Provide the (X, Y) coordinate of the cell's center where the given text is located.  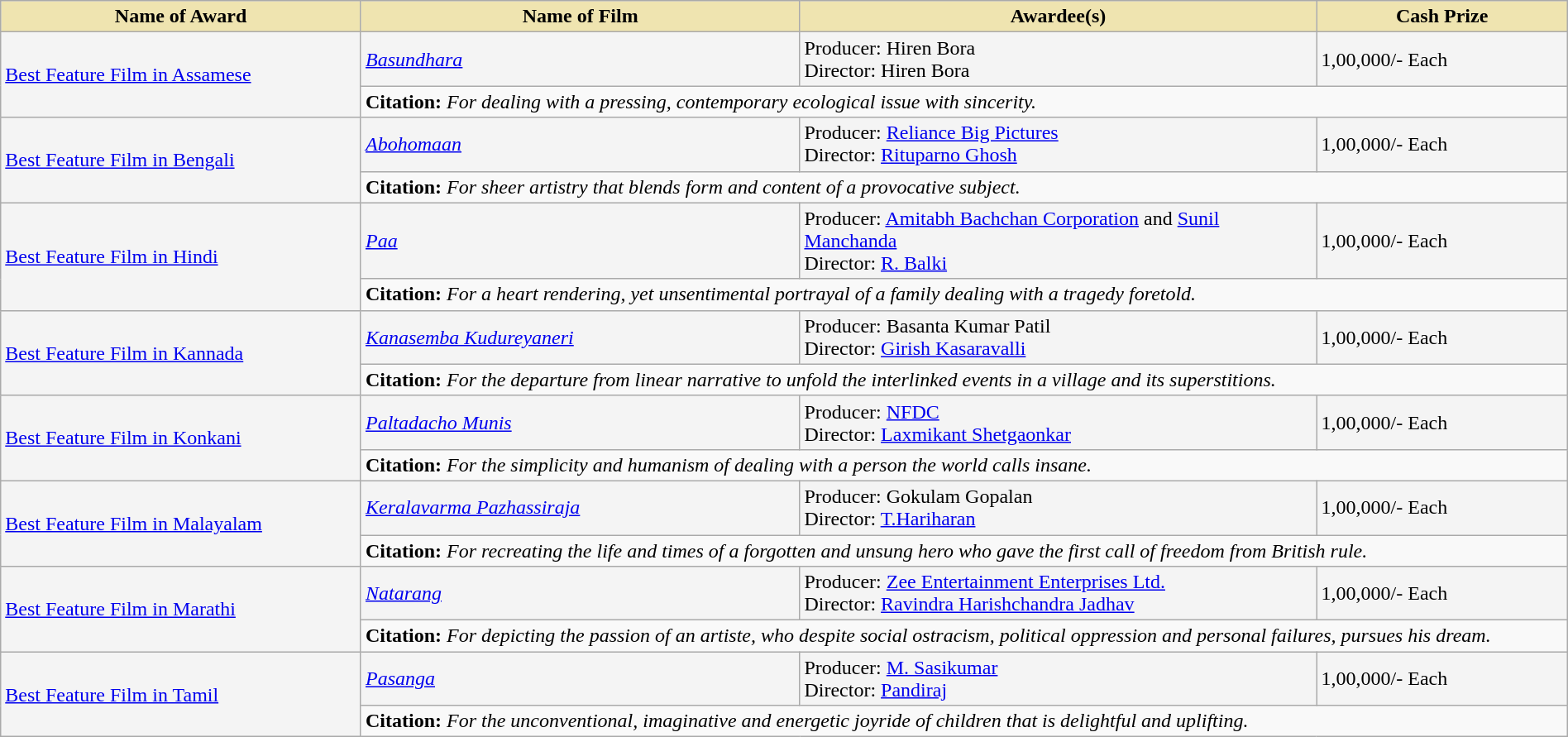
Best Feature Film in Kannada (181, 352)
Cash Prize (1442, 17)
Producer: M. SasikumarDirector: Pandiraj (1059, 678)
Basundhara (580, 60)
Citation: For a heart rendering, yet unsentimental portrayal of a family dealing with a tragedy foretold. (964, 294)
Citation: For the unconventional, imaginative and energetic joyride of children that is delightful and uplifting. (964, 721)
Name of Film (580, 17)
Producer: Reliance Big PicturesDirector: Rituparno Ghosh (1059, 144)
Best Feature Film in Tamil (181, 695)
Paltadacho Munis (580, 422)
Producer: Zee Entertainment Enterprises Ltd.Director: Ravindra Harishchandra Jadhav (1059, 594)
Best Feature Film in Bengali (181, 160)
Best Feature Film in Malayalam (181, 523)
Best Feature Film in Assamese (181, 74)
Name of Award (181, 17)
Producer: Amitabh Bachchan Corporation and Sunil ManchandaDirector: R. Balki (1059, 241)
Awardee(s) (1059, 17)
Producer: Basanta Kumar PatilDirector: Girish Kasaravalli (1059, 337)
Citation: For the departure from linear narrative to unfold the interlinked events in a village and its superstitions. (964, 380)
Keralavarma Pazhassiraja (580, 508)
Producer: NFDCDirector: Laxmikant Shetgaonkar (1059, 422)
Natarang (580, 594)
Producer: Hiren BoraDirector: Hiren Bora (1059, 60)
Citation: For depicting the passion of an artiste, who despite social ostracism, political oppression and personal failures, pursues his dream. (964, 636)
Citation: For dealing with a pressing, contemporary ecological issue with sincerity. (964, 102)
Producer: Gokulam GopalanDirector: T.Hariharan (1059, 508)
Best Feature Film in Hindi (181, 256)
Abohomaan (580, 144)
Best Feature Film in Konkani (181, 438)
Paa (580, 241)
Kanasemba Kudureyaneri (580, 337)
Best Feature Film in Marathi (181, 609)
Pasanga (580, 678)
Citation: For recreating the life and times of a forgotten and unsung hero who gave the first call of freedom from British rule. (964, 550)
Citation: For sheer artistry that blends form and content of a provocative subject. (964, 187)
Citation: For the simplicity and humanism of dealing with a person the world calls insane. (964, 465)
